From the cell containing the given text, extract its center point as [x, y] coordinate. 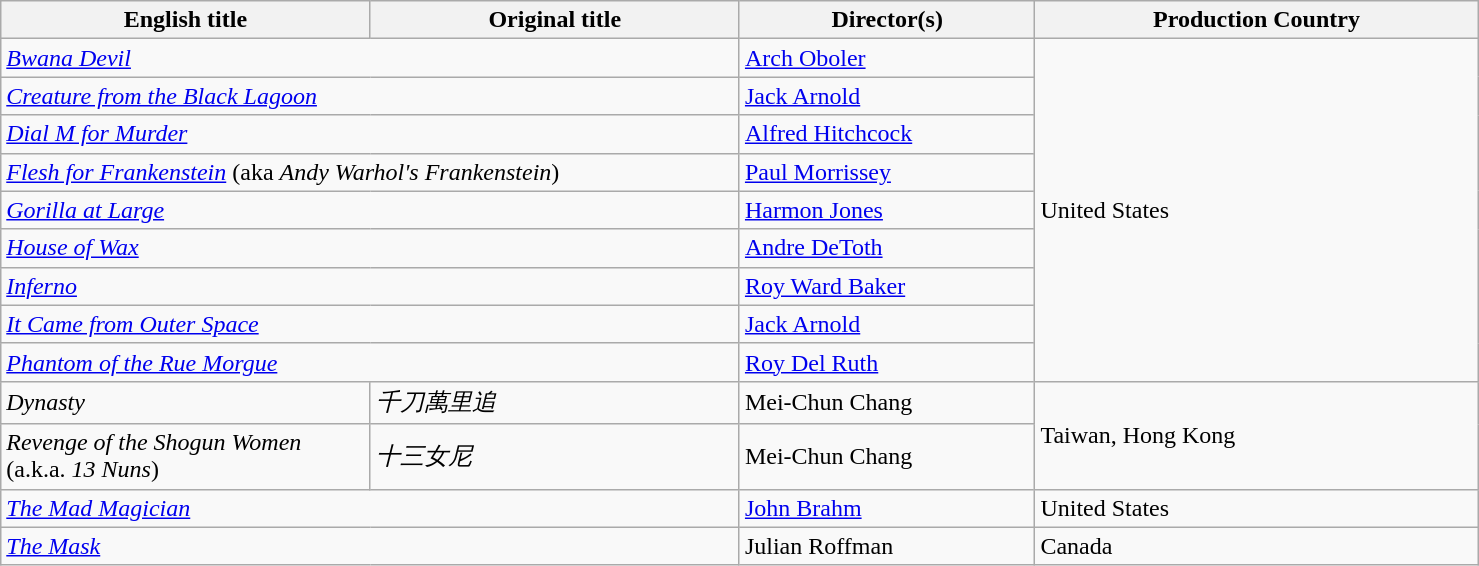
Arch Oboler [886, 58]
House of Wax [370, 248]
The Mad Magician [370, 508]
Harmon Jones [886, 210]
Bwana Devil [370, 58]
Phantom of the Rue Morgue [370, 362]
十三女尼 [554, 456]
Production Country [1256, 20]
Original title [554, 20]
Taiwan, Hong Kong [1256, 435]
Gorilla at Large [370, 210]
Roy Ward Baker [886, 286]
It Came from Outer Space [370, 324]
Flesh for Frankenstein (aka Andy Warhol's Frankenstein) [370, 172]
The Mask [370, 546]
Canada [1256, 546]
Alfred Hitchcock [886, 134]
Director(s) [886, 20]
Dial M for Murder [370, 134]
Revenge of the Shogun Women (a.k.a. 13 Nuns) [186, 456]
John Brahm [886, 508]
Roy Del Ruth [886, 362]
Paul Morrissey [886, 172]
Dynasty [186, 402]
千刀萬里追 [554, 402]
Creature from the Black Lagoon [370, 96]
Andre DeToth [886, 248]
English title [186, 20]
Julian Roffman [886, 546]
Inferno [370, 286]
